Provide the [X, Y] coordinate of the cell's center where the given text is located.  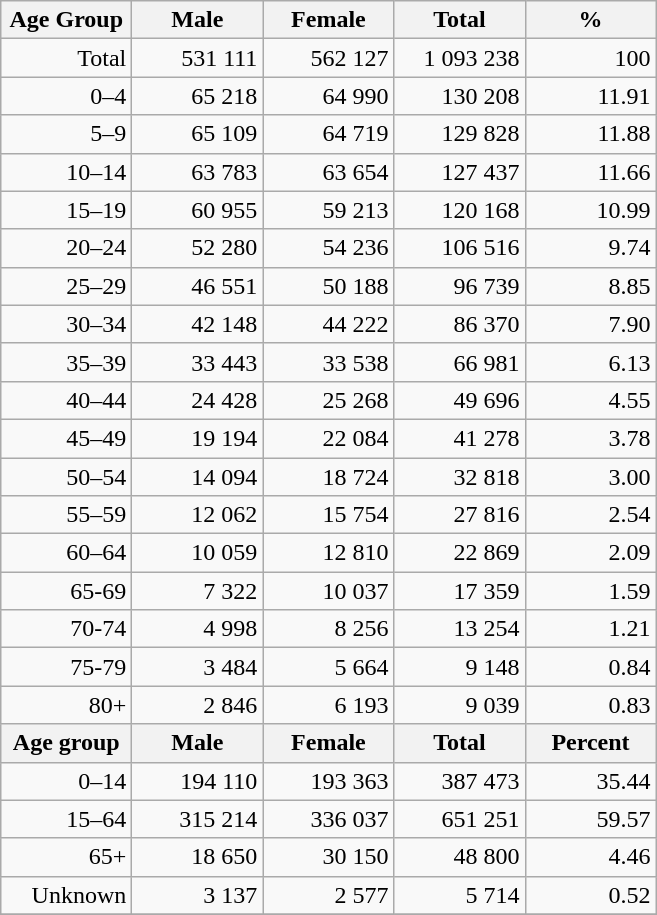
9.74 [590, 248]
35–39 [66, 362]
50–54 [66, 477]
10 059 [198, 553]
18 650 [198, 857]
65-69 [66, 591]
60–64 [66, 553]
4.55 [590, 400]
10 037 [328, 591]
Age group [66, 743]
Unknown [66, 895]
55–59 [66, 515]
15–64 [66, 819]
120 168 [460, 210]
40–44 [66, 400]
Percent [590, 743]
59.57 [590, 819]
1 093 238 [460, 58]
129 828 [460, 134]
48 800 [460, 857]
96 739 [460, 286]
86 370 [460, 324]
6 193 [328, 705]
63 654 [328, 172]
80+ [66, 705]
70-74 [66, 629]
5–9 [66, 134]
130 208 [460, 96]
11.66 [590, 172]
64 990 [328, 96]
41 278 [460, 438]
9 039 [460, 705]
20–24 [66, 248]
336 037 [328, 819]
100 [590, 58]
5 714 [460, 895]
17 359 [460, 591]
11.91 [590, 96]
12 062 [198, 515]
45–49 [66, 438]
19 194 [198, 438]
0.84 [590, 667]
2.09 [590, 553]
1.59 [590, 591]
65 109 [198, 134]
15 754 [328, 515]
0.52 [590, 895]
10.99 [590, 210]
8 256 [328, 629]
5 664 [328, 667]
35.44 [590, 781]
15–19 [66, 210]
2.54 [590, 515]
30 150 [328, 857]
32 818 [460, 477]
4.46 [590, 857]
2 846 [198, 705]
44 222 [328, 324]
1.21 [590, 629]
3.78 [590, 438]
65 218 [198, 96]
0.83 [590, 705]
46 551 [198, 286]
52 280 [198, 248]
50 188 [328, 286]
33 538 [328, 362]
27 816 [460, 515]
562 127 [328, 58]
9 148 [460, 667]
7 322 [198, 591]
59 213 [328, 210]
18 724 [328, 477]
3 137 [198, 895]
387 473 [460, 781]
42 148 [198, 324]
54 236 [328, 248]
0–14 [66, 781]
22 084 [328, 438]
531 111 [198, 58]
66 981 [460, 362]
10–14 [66, 172]
651 251 [460, 819]
194 110 [198, 781]
3.00 [590, 477]
33 443 [198, 362]
25–29 [66, 286]
8.85 [590, 286]
0–4 [66, 96]
315 214 [198, 819]
3 484 [198, 667]
64 719 [328, 134]
63 783 [198, 172]
Age Group [66, 20]
11.88 [590, 134]
4 998 [198, 629]
106 516 [460, 248]
% [590, 20]
49 696 [460, 400]
6.13 [590, 362]
60 955 [198, 210]
127 437 [460, 172]
2 577 [328, 895]
30–34 [66, 324]
193 363 [328, 781]
14 094 [198, 477]
65+ [66, 857]
22 869 [460, 553]
75-79 [66, 667]
25 268 [328, 400]
24 428 [198, 400]
12 810 [328, 553]
13 254 [460, 629]
7.90 [590, 324]
